Identify which cell holds the provided text, then report its (X, Y) central coordinate. 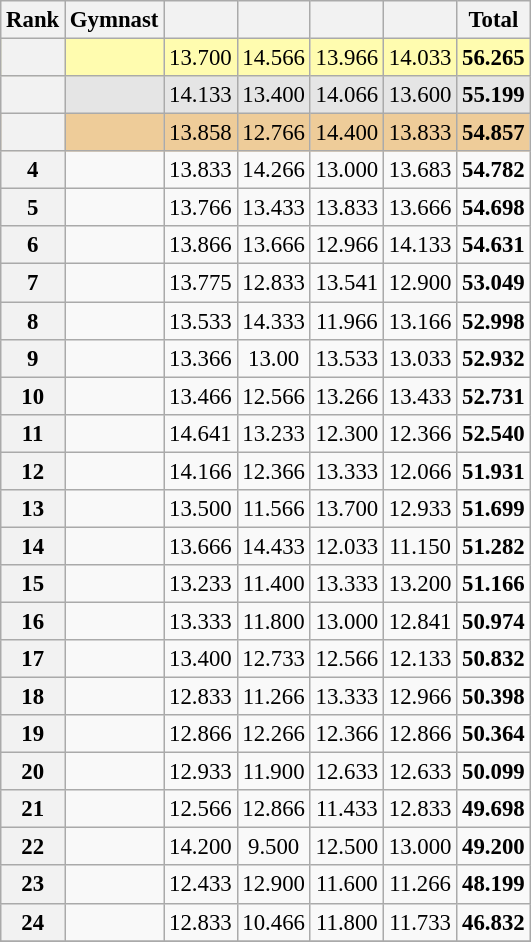
12 (33, 471)
49.698 (494, 809)
10 (33, 396)
52.540 (494, 433)
55.199 (494, 95)
14.166 (200, 471)
46.832 (494, 922)
12.733 (274, 659)
12.433 (200, 885)
Total (494, 20)
13.466 (200, 396)
51.282 (494, 546)
11.566 (274, 509)
14.333 (274, 321)
16 (33, 621)
14.066 (346, 95)
18 (33, 697)
51.931 (494, 471)
17 (33, 659)
13.166 (420, 321)
13.00 (274, 358)
48.199 (494, 885)
12.500 (346, 847)
8 (33, 321)
5 (33, 208)
9.500 (274, 847)
23 (33, 885)
54.698 (494, 208)
13.766 (200, 208)
13.866 (200, 245)
21 (33, 809)
11.900 (274, 772)
14.433 (274, 546)
51.166 (494, 584)
11.600 (346, 885)
50.364 (494, 734)
12.266 (274, 734)
53.049 (494, 283)
19 (33, 734)
11.433 (346, 809)
14.641 (200, 433)
12.841 (420, 621)
11.400 (274, 584)
20 (33, 772)
52.932 (494, 358)
14.400 (346, 133)
13.683 (420, 170)
12.033 (346, 546)
15 (33, 584)
12.066 (420, 471)
6 (33, 245)
13.366 (200, 358)
11.733 (420, 922)
13.200 (420, 584)
9 (33, 358)
14.200 (200, 847)
24 (33, 922)
52.998 (494, 321)
54.857 (494, 133)
Gymnast (114, 20)
50.398 (494, 697)
10.466 (274, 922)
4 (33, 170)
14.033 (420, 58)
54.782 (494, 170)
12.766 (274, 133)
49.200 (494, 847)
50.099 (494, 772)
12.133 (420, 659)
13.966 (346, 58)
13.266 (346, 396)
11.966 (346, 321)
52.731 (494, 396)
50.832 (494, 659)
13 (33, 509)
Rank (33, 20)
14.266 (274, 170)
13.033 (420, 358)
7 (33, 283)
13.858 (200, 133)
54.631 (494, 245)
11.150 (420, 546)
11 (33, 433)
22 (33, 847)
13.600 (420, 95)
13.775 (200, 283)
51.699 (494, 509)
13.541 (346, 283)
13.500 (200, 509)
14 (33, 546)
12.300 (346, 433)
50.974 (494, 621)
14.566 (274, 58)
56.265 (494, 58)
